For the text-containing cell, return its midpoint in (X, Y) coordinate format. 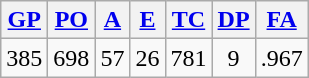
GP (24, 20)
26 (148, 58)
FA (282, 20)
TC (188, 20)
698 (72, 58)
.967 (282, 58)
DP (234, 20)
E (148, 20)
A (112, 20)
781 (188, 58)
PO (72, 20)
385 (24, 58)
57 (112, 58)
9 (234, 58)
